Determine the [x, y] coordinate at the center of the cell enclosing the given text.  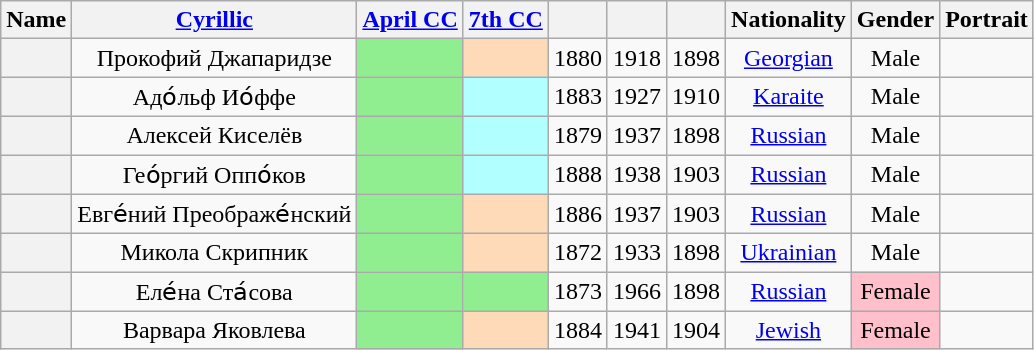
Прокофий Джапаридзе [214, 58]
Адо́льф Ио́ффе [214, 97]
Karaite [789, 97]
1966 [636, 292]
1938 [636, 174]
Jewish [789, 330]
Name [36, 20]
1873 [578, 292]
1886 [578, 214]
Варвара Яковлева [214, 330]
1904 [696, 330]
1872 [578, 253]
Cyrillic [214, 20]
Georgian [789, 58]
1918 [636, 58]
Ukrainian [789, 253]
Микола Скрипник [214, 253]
1880 [578, 58]
Алексей Киселёв [214, 135]
1879 [578, 135]
April CC [410, 20]
1910 [696, 97]
1883 [578, 97]
Nationality [789, 20]
Portrait [987, 20]
Евге́ний Преображе́нский [214, 214]
Еле́на Ста́сова [214, 292]
Гео́ргий Оппо́ков [214, 174]
7th CC [506, 20]
Gender [895, 20]
1941 [636, 330]
1927 [636, 97]
1933 [636, 253]
1884 [578, 330]
1888 [578, 174]
